Search for the cell housing the specified text and yield its (x, y) center coordinate. 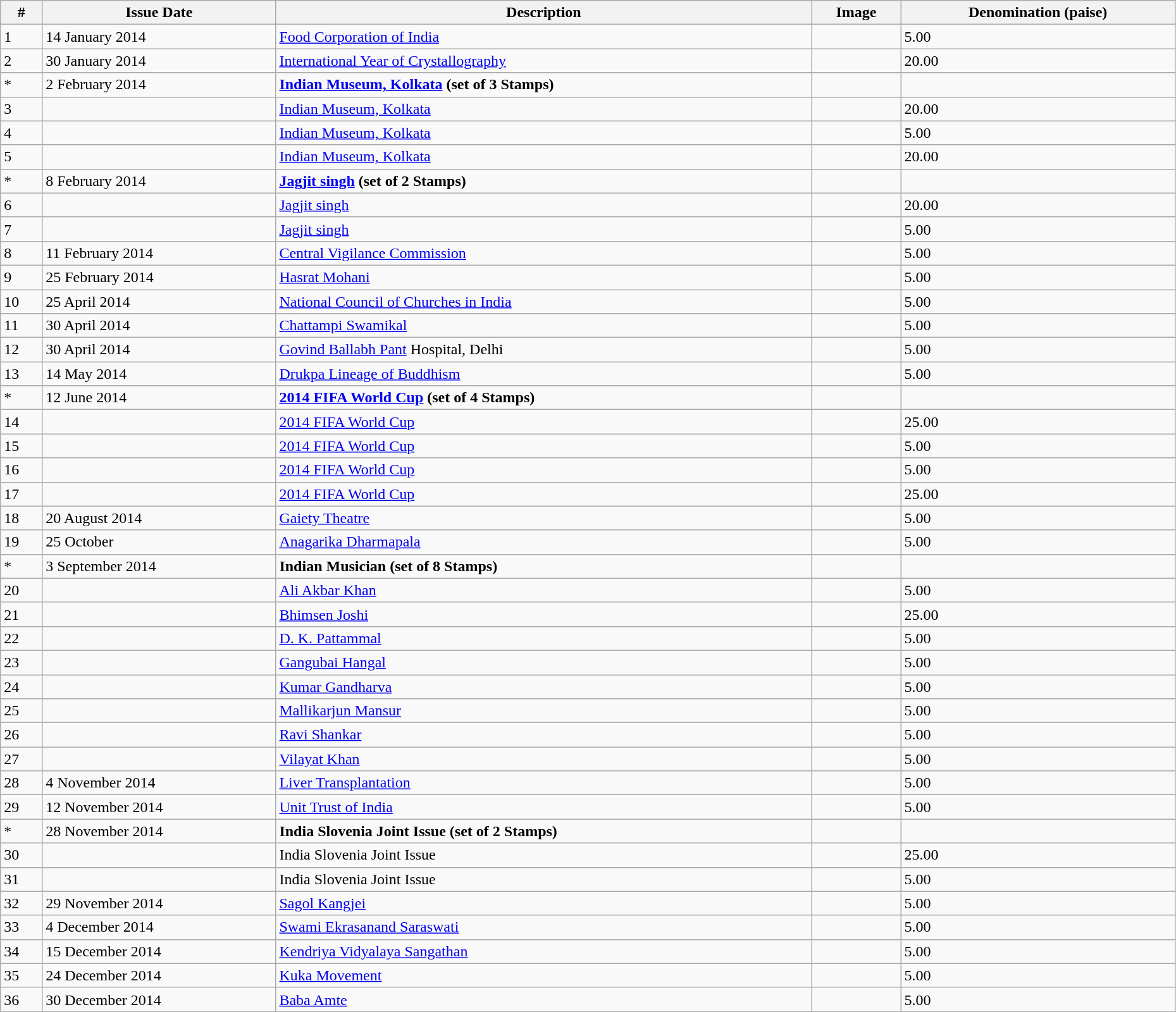
29 (22, 807)
25 October (159, 542)
26 (22, 735)
15 December 2014 (159, 951)
International Year of Crystallography (544, 61)
24 December 2014 (159, 975)
30 December 2014 (159, 999)
15 (22, 446)
Ravi Shankar (544, 735)
Bhimsen Joshi (544, 614)
12 (22, 350)
Liver Transplantation (544, 783)
Chattampi Swamikal (544, 326)
17 (22, 494)
27 (22, 759)
Image (857, 13)
18 (22, 518)
Swami Ekrasanand Saraswati (544, 927)
21 (22, 614)
30 January 2014 (159, 61)
33 (22, 927)
# (22, 13)
24 (22, 686)
Sagol Kangjei (544, 903)
9 (22, 277)
1 (22, 37)
14 January 2014 (159, 37)
Drukpa Lineage of Buddhism (544, 374)
Issue Date (159, 13)
Indian Musician (set of 8 Stamps) (544, 566)
Ali Akbar Khan (544, 590)
20 (22, 590)
Baba Amte (544, 999)
4 November 2014 (159, 783)
India Slovenia Joint Issue (set of 2 Stamps) (544, 831)
3 (22, 109)
19 (22, 542)
32 (22, 903)
D. K. Pattammal (544, 638)
23 (22, 662)
31 (22, 879)
2 February 2014 (159, 85)
25 February 2014 (159, 277)
16 (22, 470)
28 November 2014 (159, 831)
4 (22, 133)
Description (544, 13)
Gangubai Hangal (544, 662)
Gaiety Theatre (544, 518)
6 (22, 205)
36 (22, 999)
8 (22, 253)
Kuka Movement (544, 975)
14 (22, 422)
25 April 2014 (159, 302)
29 November 2014 (159, 903)
8 February 2014 (159, 181)
7 (22, 229)
13 (22, 374)
Unit Trust of India (544, 807)
National Council of Churches in India (544, 302)
10 (22, 302)
30 (22, 855)
Kumar Gandharva (544, 686)
Hasrat Mohani (544, 277)
Kendriya Vidyalaya Sangathan (544, 951)
Food Corporation of India (544, 37)
25 (22, 711)
4 December 2014 (159, 927)
14 May 2014 (159, 374)
22 (22, 638)
Denomination (paise) (1037, 13)
35 (22, 975)
34 (22, 951)
Indian Museum, Kolkata (set of 3 Stamps) (544, 85)
Anagarika Dharmapala (544, 542)
Jagjit singh (set of 2 Stamps) (544, 181)
11 (22, 326)
Mallikarjun Mansur (544, 711)
Central Vigilance Commission (544, 253)
11 February 2014 (159, 253)
5 (22, 157)
28 (22, 783)
2 (22, 61)
2014 FIFA World Cup (set of 4 Stamps) (544, 398)
20 August 2014 (159, 518)
12 November 2014 (159, 807)
12 June 2014 (159, 398)
3 September 2014 (159, 566)
Govind Ballabh Pant Hospital, Delhi (544, 350)
Vilayat Khan (544, 759)
